Detect which cell encompasses the target text, then output its (X, Y) center coordinate. 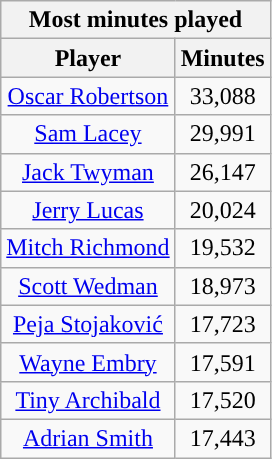
17,520 (222, 400)
Player (88, 58)
Most minutes played (136, 20)
18,973 (222, 286)
17,723 (222, 324)
Scott Wedman (88, 286)
19,532 (222, 248)
Jerry Lucas (88, 210)
Adrian Smith (88, 438)
20,024 (222, 210)
Oscar Robertson (88, 96)
Sam Lacey (88, 134)
Minutes (222, 58)
Wayne Embry (88, 362)
33,088 (222, 96)
Tiny Archibald (88, 400)
17,443 (222, 438)
Jack Twyman (88, 172)
Peja Stojaković (88, 324)
26,147 (222, 172)
17,591 (222, 362)
29,991 (222, 134)
Mitch Richmond (88, 248)
